Return [X, Y] of the center of cell containing provided text 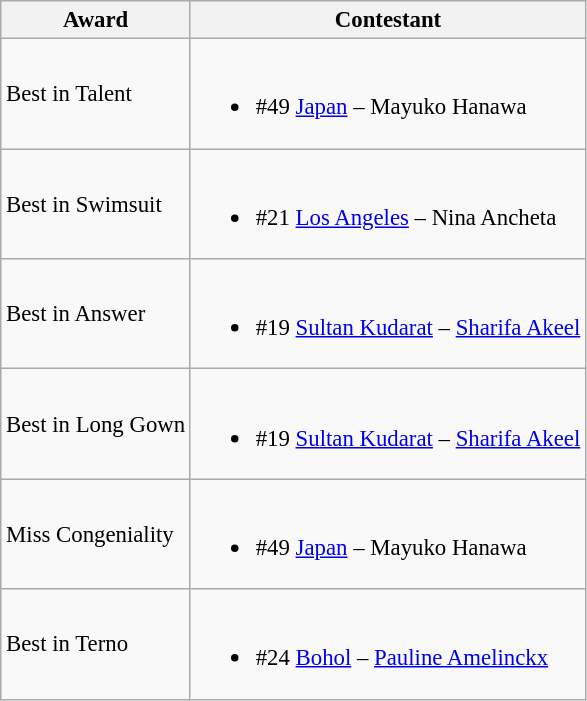
Best in Long Gown [96, 424]
Best in Swimsuit [96, 204]
Miss Congeniality [96, 534]
Best in Terno [96, 644]
#21 Los Angeles – Nina Ancheta [388, 204]
Best in Talent [96, 94]
Best in Answer [96, 314]
Contestant [388, 20]
Award [96, 20]
#24 Bohol – Pauline Amelinckx [388, 644]
